Scan for the cell matching the given text and deliver its [x, y] coordinate at center. 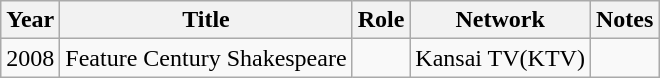
Notes [624, 20]
Title [206, 20]
Year [30, 20]
Feature Century Shakespeare [206, 58]
Network [500, 20]
2008 [30, 58]
Role [381, 20]
Kansai TV(KTV) [500, 58]
